Output the (X, Y) coordinate of the center of the cell containing the given text.  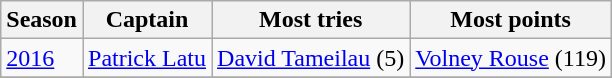
Most tries (311, 20)
David Tameilau (5) (311, 58)
Season (42, 20)
Volney Rouse (119) (511, 58)
Most points (511, 20)
Patrick Latu (146, 58)
2016 (42, 58)
Captain (146, 20)
